Search for the cell housing the specified text and yield its (x, y) center coordinate. 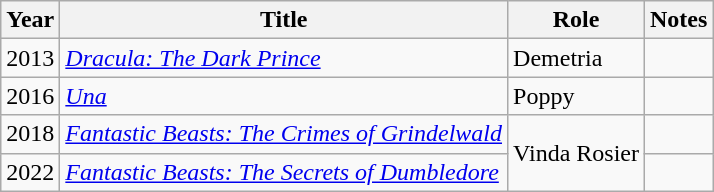
2018 (30, 134)
Fantastic Beasts: The Crimes of Grindelwald (284, 134)
Title (284, 20)
2013 (30, 58)
2016 (30, 96)
Dracula: The Dark Prince (284, 58)
Una (284, 96)
Notes (678, 20)
Year (30, 20)
Poppy (576, 96)
2022 (30, 172)
Role (576, 20)
Demetria (576, 58)
Fantastic Beasts: The Secrets of Dumbledore (284, 172)
Vinda Rosier (576, 153)
